Extract the (X, Y) coordinate from the center of the cell holding the provided text.  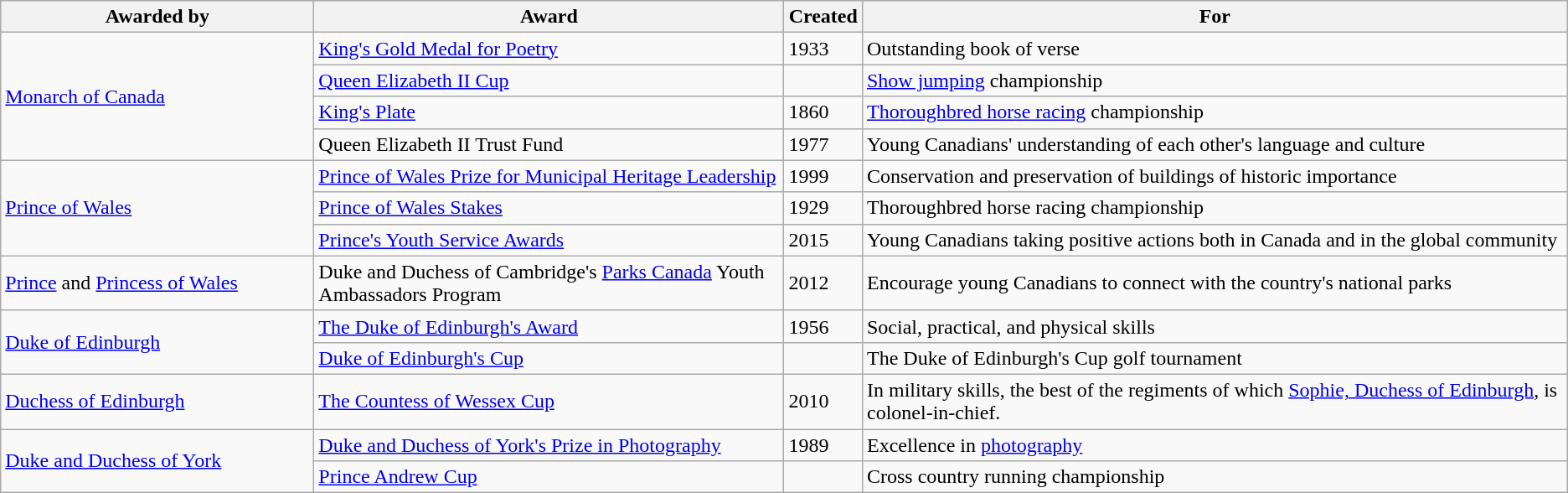
Duchess of Edinburgh (157, 401)
1977 (823, 144)
Monarch of Canada (157, 96)
Prince Andrew Cup (549, 477)
Award (549, 17)
Duke of Edinburgh's Cup (549, 358)
Awarded by (157, 17)
2012 (823, 283)
1860 (823, 112)
1929 (823, 208)
Duke and Duchess of Cambridge's Parks Canada Youth Ambassadors Program (549, 283)
Show jumping championship (1215, 80)
The Duke of Edinburgh's Award (549, 326)
Duke and Duchess of York's Prize in Photography (549, 445)
Encourage young Canadians to connect with the country's national parks (1215, 283)
Duke and Duchess of York (157, 461)
Young Canadians taking positive actions both in Canada and in the global community (1215, 240)
The Countess of Wessex Cup (549, 401)
King's Gold Medal for Poetry (549, 49)
King's Plate (549, 112)
Young Canadians' understanding of each other's language and culture (1215, 144)
The Duke of Edinburgh's Cup golf tournament (1215, 358)
2010 (823, 401)
Excellence in photography (1215, 445)
1956 (823, 326)
Prince's Youth Service Awards (549, 240)
Queen Elizabeth II Trust Fund (549, 144)
Queen Elizabeth II Cup (549, 80)
Duke of Edinburgh (157, 342)
For (1215, 17)
Conservation and preservation of buildings of historic importance (1215, 176)
Prince of Wales Stakes (549, 208)
1989 (823, 445)
1999 (823, 176)
Prince of Wales Prize for Municipal Heritage Leadership (549, 176)
1933 (823, 49)
Created (823, 17)
Outstanding book of verse (1215, 49)
Prince and Princess of Wales (157, 283)
2015 (823, 240)
Prince of Wales (157, 208)
Social, practical, and physical skills (1215, 326)
Cross country running championship (1215, 477)
In military skills, the best of the regiments of which Sophie, Duchess of Edinburgh, is colonel-in-chief. (1215, 401)
